Scan for the cell matching the given text and deliver its (x, y) coordinate at center. 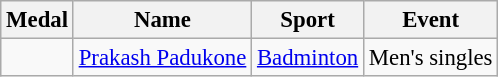
Event (430, 20)
Badminton (308, 58)
Name (162, 20)
Sport (308, 20)
Prakash Padukone (162, 58)
Medal (38, 20)
Men's singles (430, 58)
